Return the [X, Y] coordinate for the center point of the cell that contains the specified text.  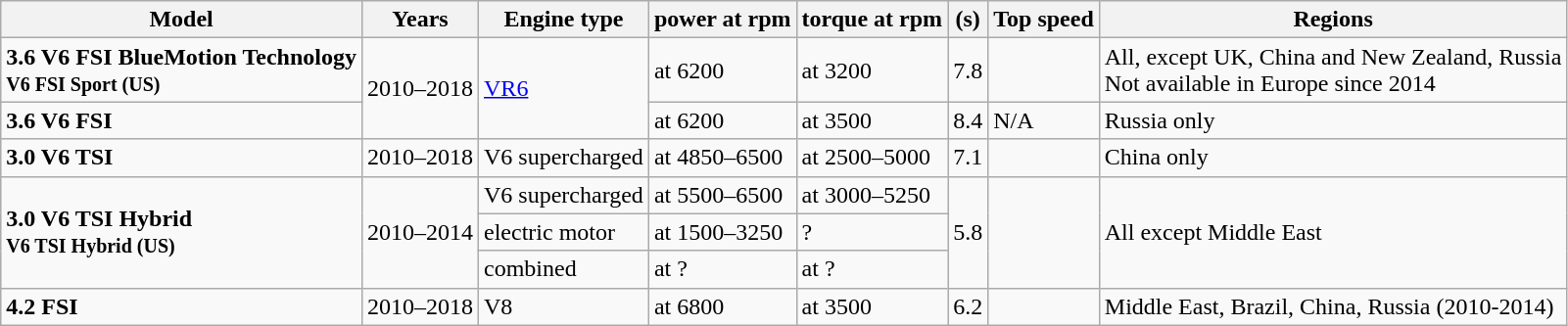
3.0 V6 TSI HybridV6 TSI Hybrid (US) [182, 232]
at 4850–6500 [723, 158]
? [872, 232]
Russia only [1333, 120]
Years [419, 20]
All except Middle East [1333, 232]
combined [564, 269]
at 3200 [872, 70]
Model [182, 20]
8.4 [968, 120]
China only [1333, 158]
VR6 [564, 88]
electric motor [564, 232]
7.1 [968, 158]
Top speed [1044, 20]
Regions [1333, 20]
3.6 V6 FSI BlueMotion TechnologyV6 FSI Sport (US) [182, 70]
Middle East, Brazil, China, Russia (2010-2014) [1333, 306]
torque at rpm [872, 20]
5.8 [968, 232]
at 1500–3250 [723, 232]
at 3000–5250 [872, 195]
N/A [1044, 120]
power at rpm [723, 20]
Engine type [564, 20]
6.2 [968, 306]
at 5500–6500 [723, 195]
2010–2014 [419, 232]
7.8 [968, 70]
V8 [564, 306]
at 2500–5000 [872, 158]
4.2 FSI [182, 306]
3.6 V6 FSI [182, 120]
3.0 V6 TSI [182, 158]
All, except UK, China and New Zealand, RussiaNot available in Europe since 2014 [1333, 70]
(s) [968, 20]
at 6800 [723, 306]
